Pinpoint the cell where the given text exists, returning its (X, Y) midpoint coordinate. 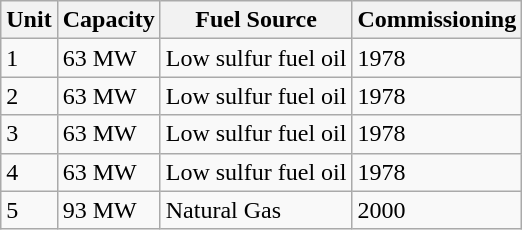
1 (29, 58)
Fuel Source (256, 20)
Natural Gas (256, 210)
Commissioning (437, 20)
2 (29, 96)
Capacity (108, 20)
Unit (29, 20)
3 (29, 134)
5 (29, 210)
4 (29, 172)
93 MW (108, 210)
2000 (437, 210)
